Output the (X, Y) coordinate of the center of the cell containing the given text.  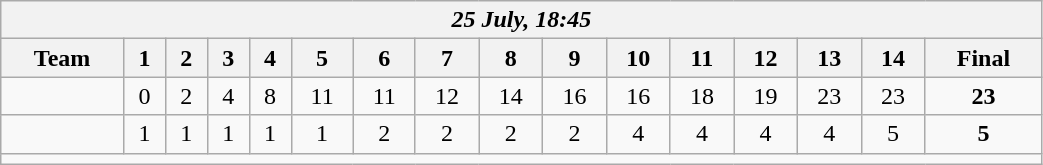
3 (228, 58)
Final (984, 58)
6 (384, 58)
18 (702, 96)
25 July, 18:45 (522, 20)
19 (766, 96)
9 (575, 58)
Team (62, 58)
0 (144, 96)
10 (638, 58)
7 (447, 58)
13 (829, 58)
